Capture the cell that displays the provided text and extract its (X, Y) central coordinate. 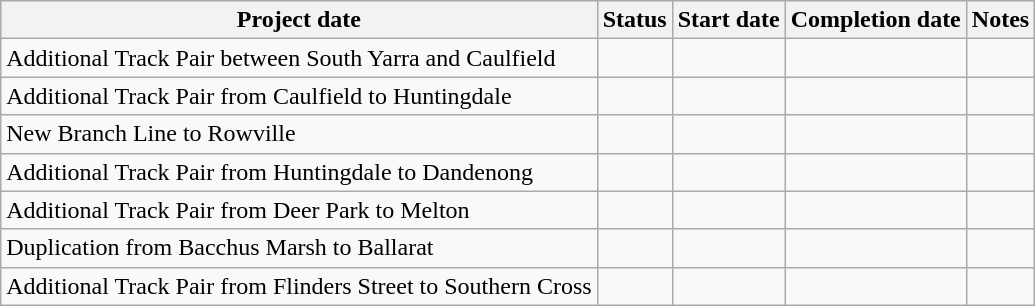
Duplication from Bacchus Marsh to Ballarat (299, 248)
Project date (299, 20)
Additional Track Pair between South Yarra and Caulfield (299, 58)
New Branch Line to Rowville (299, 134)
Notes (1000, 20)
Additional Track Pair from Caulfield to Huntingdale (299, 96)
Additional Track Pair from Huntingdale to Dandenong (299, 172)
Additional Track Pair from Flinders Street to Southern Cross (299, 286)
Status (634, 20)
Start date (728, 20)
Completion date (876, 20)
Additional Track Pair from Deer Park to Melton (299, 210)
